Find where the given text appears and provide that cell's center as [x, y] coordinate. 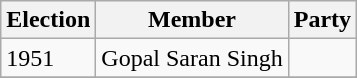
Election [48, 20]
Gopal Saran Singh [192, 58]
Party [322, 20]
Member [192, 20]
1951 [48, 58]
